Identify which cell holds the provided text, then report its (x, y) central coordinate. 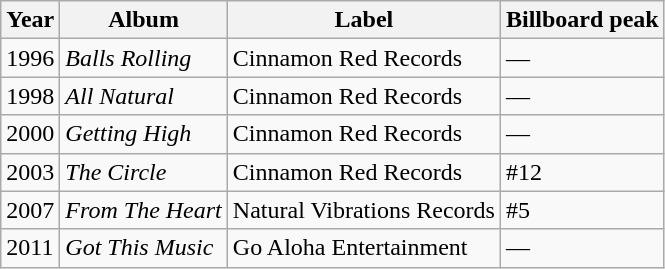
Getting High (144, 134)
Album (144, 20)
Label (364, 20)
The Circle (144, 172)
Balls Rolling (144, 58)
1998 (30, 96)
Got This Music (144, 248)
#12 (582, 172)
Year (30, 20)
2003 (30, 172)
Billboard peak (582, 20)
Natural Vibrations Records (364, 210)
2011 (30, 248)
From The Heart (144, 210)
All Natural (144, 96)
#5 (582, 210)
Go Aloha Entertainment (364, 248)
2007 (30, 210)
1996 (30, 58)
2000 (30, 134)
